Scan for the cell matching the given text and deliver its (x, y) coordinate at center. 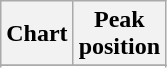
Peakposition (119, 34)
Chart (37, 34)
